Pinpoint the cell where the given text exists, returning its (x, y) midpoint coordinate. 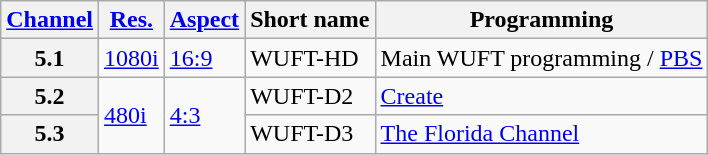
16:9 (204, 58)
4:3 (204, 115)
Main WUFT programming / PBS (542, 58)
Res. (132, 20)
1080i (132, 58)
WUFT-D3 (310, 134)
5.3 (50, 134)
WUFT-HD (310, 58)
480i (132, 115)
Create (542, 96)
5.1 (50, 58)
5.2 (50, 96)
Programming (542, 20)
Channel (50, 20)
Short name (310, 20)
Aspect (204, 20)
WUFT-D2 (310, 96)
The Florida Channel (542, 134)
